Determine the [x, y] coordinate at the center of the cell enclosing the given text.  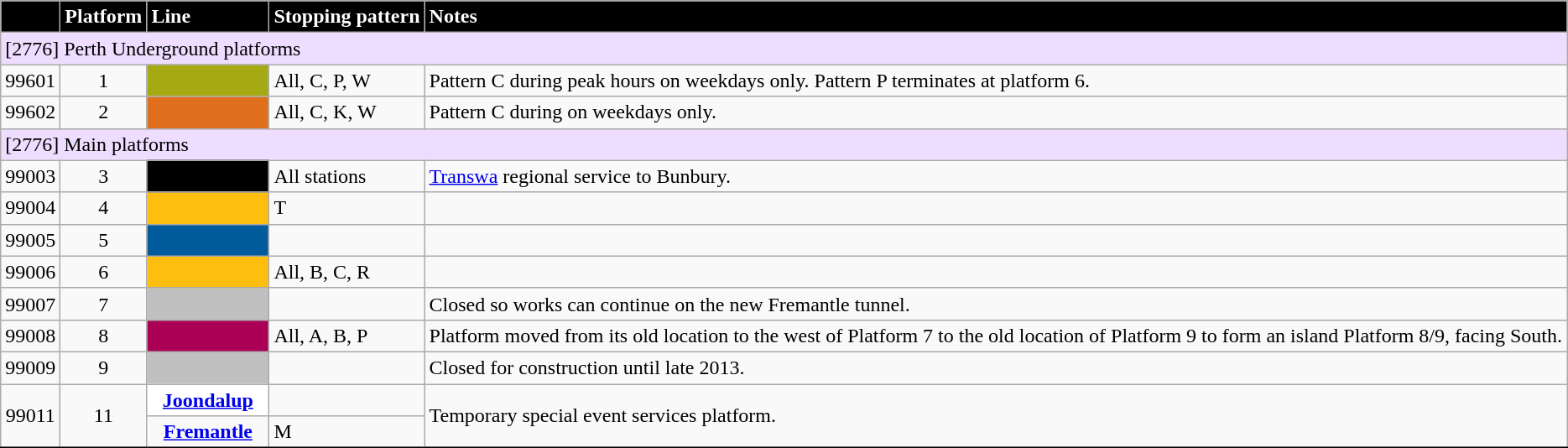
Fremantle [208, 432]
Temporary special event services platform. [996, 416]
4 [104, 208]
2 [104, 112]
99003 [30, 176]
All stations [347, 176]
Line [208, 17]
Pattern C during on weekdays only. [996, 112]
99005 [30, 240]
99601 [30, 81]
Closed so works can continue on the new Fremantle tunnel. [996, 304]
99602 [30, 112]
All, B, C, R [347, 272]
All, C, P, W [347, 81]
99009 [30, 367]
99006 [30, 272]
5 [104, 240]
[2776] Perth Underground platforms [784, 49]
1 [104, 81]
Notes [996, 17]
Transwa regional service to Bunbury. [996, 176]
Closed for construction until late 2013. [996, 367]
3 [104, 176]
All, A, B, P [347, 336]
99007 [30, 304]
99008 [30, 336]
[2776] Main platforms [784, 144]
7 [104, 304]
11 [104, 416]
M [347, 432]
99004 [30, 208]
Stopping pattern [347, 17]
T [347, 208]
8 [104, 336]
99011 [30, 416]
Platform moved from its old location to the west of Platform 7 to the old location of Platform 9 to form an island Platform 8/9, facing South. [996, 336]
Joondalup [208, 400]
All, C, K, W [347, 112]
Platform [104, 17]
6 [104, 272]
9 [104, 367]
Pattern C during peak hours on weekdays only. Pattern P terminates at platform 6. [996, 81]
